Scan for the cell matching the given text and deliver its (X, Y) coordinate at center. 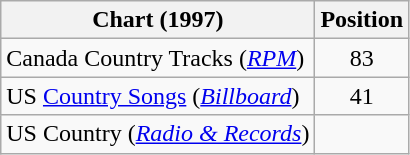
Canada Country Tracks (RPM) (158, 58)
US Country (Radio & Records) (158, 134)
Position (362, 20)
83 (362, 58)
US Country Songs (Billboard) (158, 96)
41 (362, 96)
Chart (1997) (158, 20)
